Return the [X, Y] coordinate for the center point of the cell that contains the specified text.  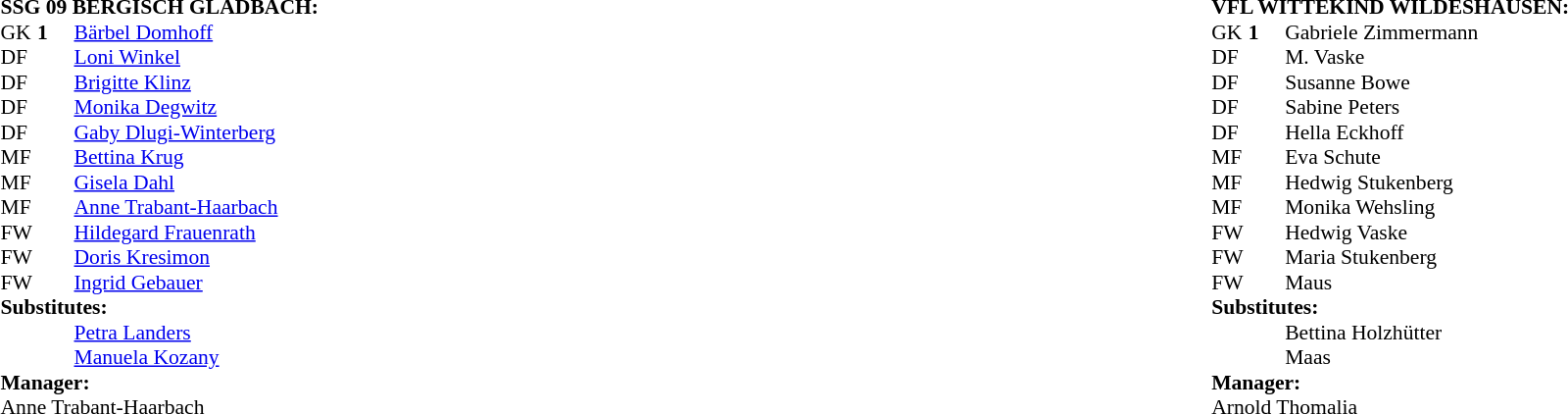
Petra Landers [196, 333]
Brigitte Klinz [196, 82]
Monika Degwitz [196, 107]
Gisela Dahl [196, 182]
Substitutes: [159, 307]
Loni Winkel [196, 58]
Anne Trabant-Haarbach [196, 207]
Gaby Dlugi-Winterberg [196, 132]
Bettina Krug [196, 158]
Manager: [159, 383]
Doris Kresimon [196, 258]
Manuela Kozany [196, 358]
Ingrid Gebauer [196, 283]
Bärbel Domhoff [196, 32]
Hildegard Frauenrath [196, 233]
